Capture the cell that displays the provided text and extract its [X, Y] central coordinate. 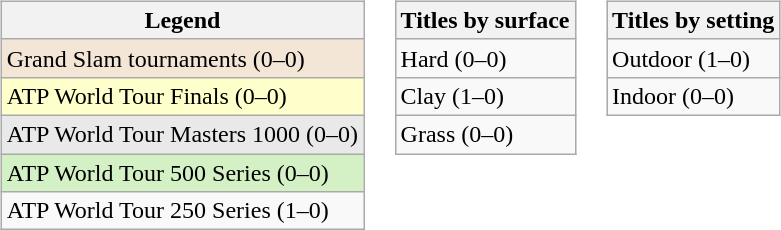
Titles by setting [694, 20]
Hard (0–0) [485, 58]
Grass (0–0) [485, 134]
Legend [182, 20]
Outdoor (1–0) [694, 58]
Grand Slam tournaments (0–0) [182, 58]
Clay (1–0) [485, 96]
ATP World Tour Finals (0–0) [182, 96]
ATP World Tour 250 Series (1–0) [182, 211]
ATP World Tour Masters 1000 (0–0) [182, 134]
Indoor (0–0) [694, 96]
Titles by surface [485, 20]
ATP World Tour 500 Series (0–0) [182, 173]
